Search for the cell housing the specified text and yield its [x, y] center coordinate. 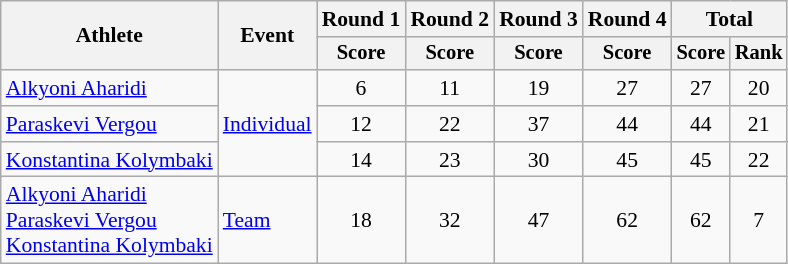
Round 3 [538, 19]
Paraskevi Vergou [110, 124]
47 [538, 220]
Konstantina Kolymbaki [110, 160]
Team [268, 220]
7 [759, 220]
21 [759, 124]
37 [538, 124]
Event [268, 36]
11 [450, 88]
23 [450, 160]
Total [730, 19]
Round 2 [450, 19]
32 [450, 220]
30 [538, 160]
Rank [759, 54]
18 [362, 220]
6 [362, 88]
19 [538, 88]
14 [362, 160]
12 [362, 124]
Round 1 [362, 19]
Round 4 [628, 19]
Individual [268, 124]
20 [759, 88]
Alkyoni AharidiParaskevi VergouKonstantina Kolymbaki [110, 220]
Alkyoni Aharidi [110, 88]
Athlete [110, 36]
